Capture the cell that displays the provided text and extract its (X, Y) central coordinate. 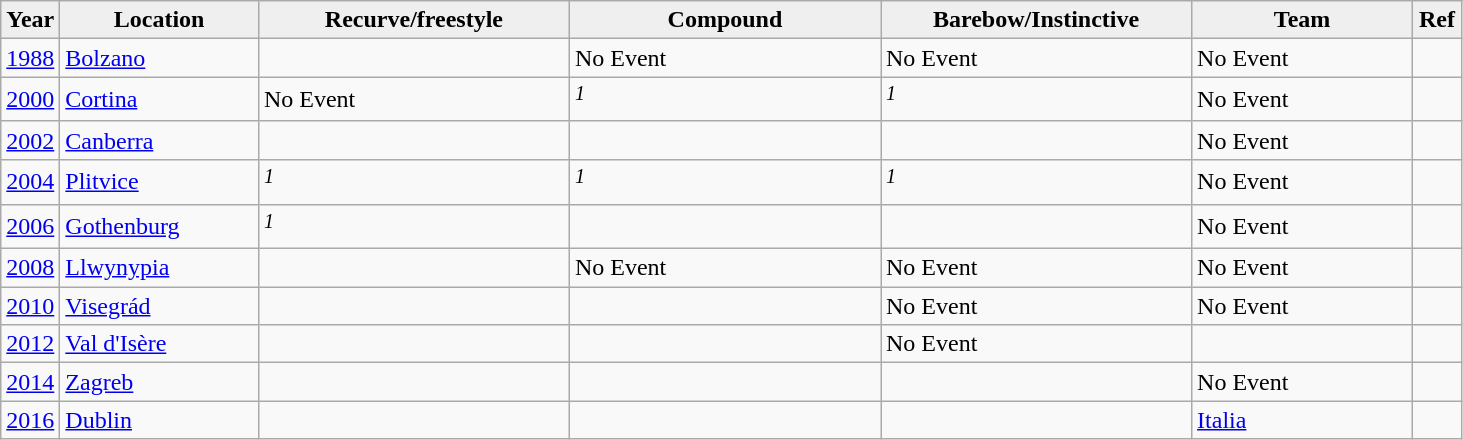
Compound (724, 20)
Gothenburg (160, 226)
Recurve/freestyle (414, 20)
Llwynypia (160, 268)
2012 (30, 344)
2004 (30, 182)
Visegrád (160, 306)
2016 (30, 420)
Ref (1438, 20)
Cortina (160, 100)
Italia (1302, 420)
Plitvice (160, 182)
Zagreb (160, 382)
2002 (30, 140)
Val d'Isère (160, 344)
2010 (30, 306)
Year (30, 20)
2008 (30, 268)
Location (160, 20)
2006 (30, 226)
Team (1302, 20)
2014 (30, 382)
2000 (30, 100)
Bolzano (160, 58)
Barebow/Instinctive (1036, 20)
Canberra (160, 140)
Dublin (160, 420)
1988 (30, 58)
